From the cell containing the given text, extract its center point as [x, y] coordinate. 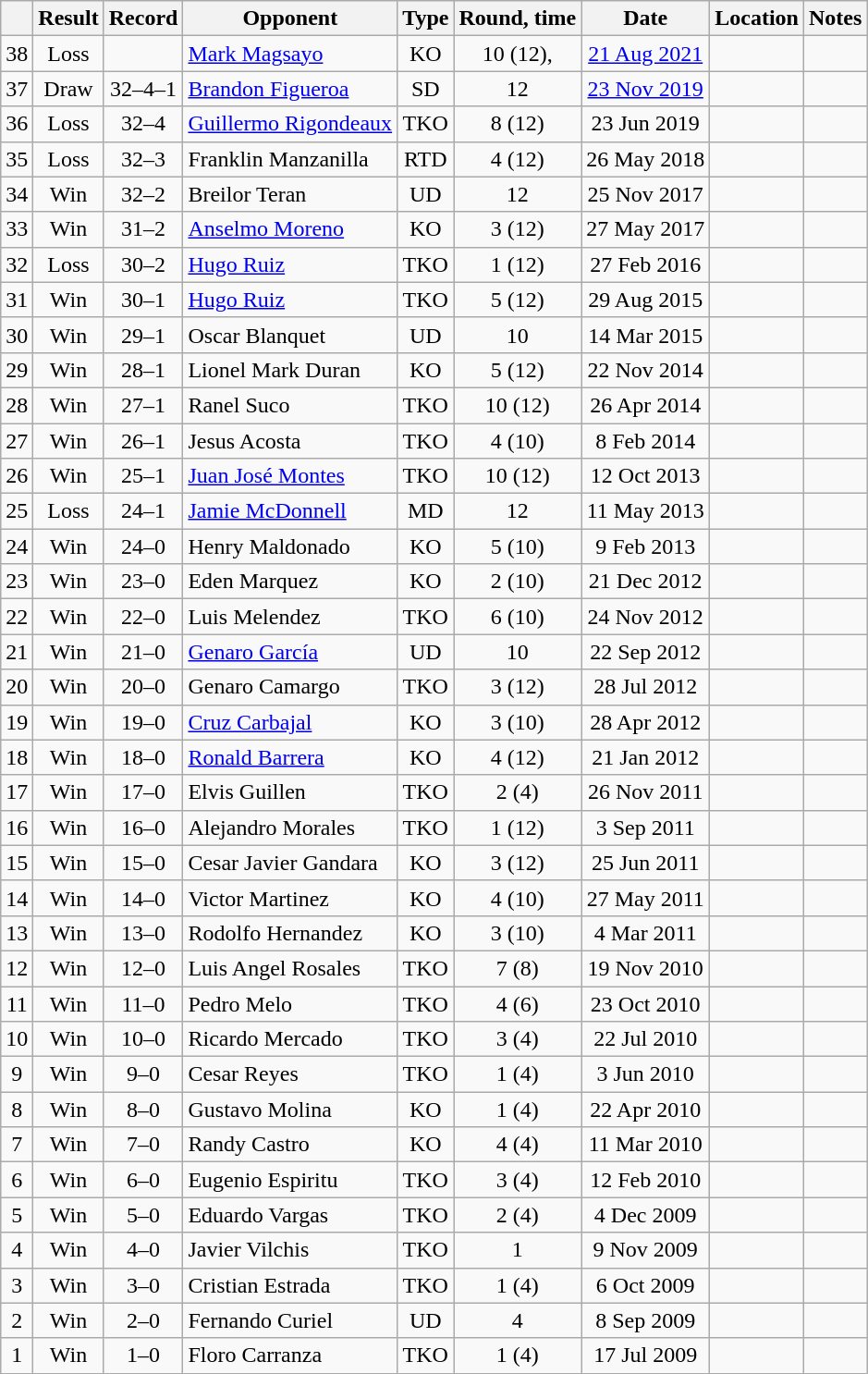
Jesus Acosta [290, 441]
2 (10) [518, 582]
26 [17, 476]
12–0 [143, 968]
25 [17, 511]
Eden Marquez [290, 582]
34 [17, 194]
17 [17, 792]
38 [17, 54]
3 Jun 2010 [645, 1074]
31–2 [143, 229]
4–0 [143, 1250]
3 Sep 2011 [645, 828]
6 Oct 2009 [645, 1285]
7 (8) [518, 968]
5–0 [143, 1215]
11 [17, 1003]
Franklin Manzanilla [290, 159]
36 [17, 124]
Mark Magsayo [290, 54]
Cesar Reyes [290, 1074]
Location [757, 18]
27 Feb 2016 [645, 264]
20–0 [143, 687]
8 Sep 2009 [645, 1320]
Round, time [518, 18]
14 Mar 2015 [645, 335]
24–0 [143, 546]
9 [17, 1074]
19 [17, 722]
12 Oct 2013 [645, 476]
25 Nov 2017 [645, 194]
Cristian Estrada [290, 1285]
4 Mar 2011 [645, 933]
Alejandro Morales [290, 828]
22 Apr 2010 [645, 1110]
6–0 [143, 1180]
8–0 [143, 1110]
Genaro Camargo [290, 687]
5 (10) [518, 546]
26–1 [143, 441]
26 Nov 2011 [645, 792]
Guillermo Rigondeaux [290, 124]
Jamie McDonnell [290, 511]
30 [17, 335]
Juan José Montes [290, 476]
2 [17, 1320]
9 Feb 2013 [645, 546]
23 Oct 2010 [645, 1003]
Type [425, 18]
Randy Castro [290, 1145]
RTD [425, 159]
Eugenio Espiritu [290, 1180]
Luis Melendez [290, 617]
27–1 [143, 405]
Cruz Carbajal [290, 722]
32–4–1 [143, 89]
26 Apr 2014 [645, 405]
8 (12) [518, 124]
Genaro García [290, 652]
26 May 2018 [645, 159]
37 [17, 89]
Fernando Curiel [290, 1320]
Pedro Melo [290, 1003]
Gustavo Molina [290, 1110]
Notes [835, 18]
8 Feb 2014 [645, 441]
Eduardo Vargas [290, 1215]
Elvis Guillen [290, 792]
7–0 [143, 1145]
28–1 [143, 370]
Draw [68, 89]
28 [17, 405]
MD [425, 511]
16 [17, 828]
29–1 [143, 335]
27 May 2017 [645, 229]
14 [17, 898]
8 [17, 1110]
21–0 [143, 652]
30–2 [143, 264]
1–0 [143, 1356]
20 [17, 687]
6 [17, 1180]
12 Feb 2010 [645, 1180]
22 Sep 2012 [645, 652]
11 Mar 2010 [645, 1145]
Floro Carranza [290, 1356]
32 [17, 264]
24 Nov 2012 [645, 617]
33 [17, 229]
29 [17, 370]
9 Nov 2009 [645, 1250]
32–3 [143, 159]
22 [17, 617]
14–0 [143, 898]
Oscar Blanquet [290, 335]
30–1 [143, 300]
21 Dec 2012 [645, 582]
25–1 [143, 476]
27 May 2011 [645, 898]
Breilor Teran [290, 194]
15–0 [143, 863]
Record [143, 18]
32–4 [143, 124]
Javier Vilchis [290, 1250]
4 Dec 2009 [645, 1215]
23–0 [143, 582]
18 [17, 757]
3 [17, 1285]
13–0 [143, 933]
Result [68, 18]
15 [17, 863]
18–0 [143, 757]
Lionel Mark Duran [290, 370]
19–0 [143, 722]
22 Jul 2010 [645, 1039]
Brandon Figueroa [290, 89]
24 [17, 546]
11–0 [143, 1003]
35 [17, 159]
10–0 [143, 1039]
5 [17, 1215]
Rodolfo Hernandez [290, 933]
23 Jun 2019 [645, 124]
32–2 [143, 194]
31 [17, 300]
Anselmo Moreno [290, 229]
Ronald Barrera [290, 757]
4 (6) [518, 1003]
Henry Maldonado [290, 546]
17 Jul 2009 [645, 1356]
21 Aug 2021 [645, 54]
3–0 [143, 1285]
Ranel Suco [290, 405]
Luis Angel Rosales [290, 968]
21 Jan 2012 [645, 757]
23 [17, 582]
28 Jul 2012 [645, 687]
SD [425, 89]
22 Nov 2014 [645, 370]
9–0 [143, 1074]
Date [645, 18]
Victor Martinez [290, 898]
10 (12), [518, 54]
6 (10) [518, 617]
4 (4) [518, 1145]
25 Jun 2011 [645, 863]
23 Nov 2019 [645, 89]
29 Aug 2015 [645, 300]
Ricardo Mercado [290, 1039]
7 [17, 1145]
22–0 [143, 617]
19 Nov 2010 [645, 968]
Opponent [290, 18]
16–0 [143, 828]
27 [17, 441]
17–0 [143, 792]
21 [17, 652]
Cesar Javier Gandara [290, 863]
28 Apr 2012 [645, 722]
24–1 [143, 511]
2–0 [143, 1320]
11 May 2013 [645, 511]
13 [17, 933]
